Locate the cell with the specified text and output its [x, y] center coordinate. 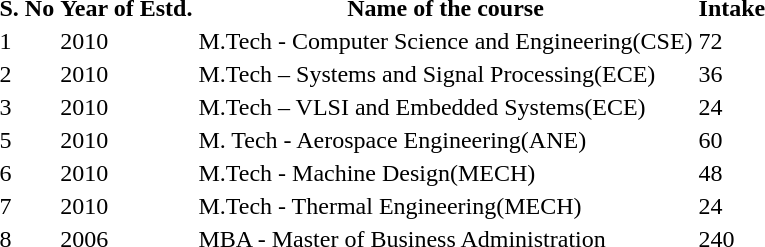
M. Tech - Aerospace Engineering(ANE) [446, 140]
M.Tech - Machine Design(MECH) [446, 173]
M.Tech - Thermal Engineering(MECH) [446, 206]
M.Tech – VLSI and Embedded Systems(ECE) [446, 107]
M.Tech - Computer Science and Engineering(CSE) [446, 41]
M.Tech – Systems and Signal Processing(ECE) [446, 74]
